Return [X, Y] of the center of cell containing provided text 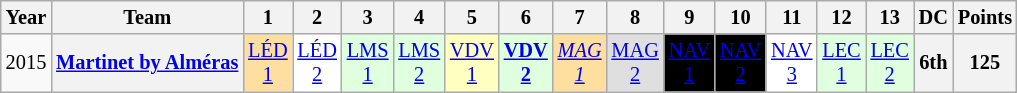
LÉD1 [268, 63]
2015 [26, 63]
Martinet by Alméras [147, 63]
VDV2 [526, 63]
NAV3 [792, 63]
3 [368, 17]
LEC1 [841, 63]
MAG2 [634, 63]
NAV2 [740, 63]
7 [580, 17]
6th [934, 63]
Year [26, 17]
NAV1 [690, 63]
9 [690, 17]
LÉD2 [316, 63]
125 [985, 63]
13 [890, 17]
VDV1 [472, 63]
2 [316, 17]
LMS1 [368, 63]
12 [841, 17]
6 [526, 17]
Points [985, 17]
DC [934, 17]
10 [740, 17]
LMS2 [419, 63]
4 [419, 17]
11 [792, 17]
LEC2 [890, 63]
5 [472, 17]
8 [634, 17]
MAG1 [580, 63]
1 [268, 17]
Team [147, 17]
